Return [x, y] of the center of cell containing provided text 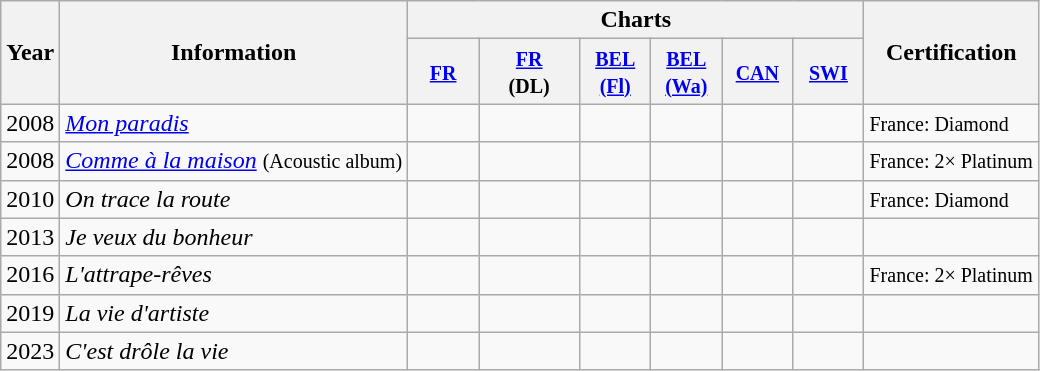
SWI [828, 72]
Comme à la maison (Acoustic album) [234, 161]
2013 [30, 237]
Year [30, 52]
2019 [30, 313]
CAN [758, 72]
2016 [30, 275]
C'est drôle la vie [234, 351]
BEL(Fl) [616, 72]
On trace la route [234, 199]
Je veux du bonheur [234, 237]
FR(DL) [530, 72]
L'attrape-rêves [234, 275]
La vie d'artiste [234, 313]
2010 [30, 199]
Certification [951, 52]
FR [444, 72]
Charts [636, 20]
2023 [30, 351]
BEL(Wa) [686, 72]
Mon paradis [234, 123]
Information [234, 52]
